Locate the cell with the specified text and output its (x, y) center coordinate. 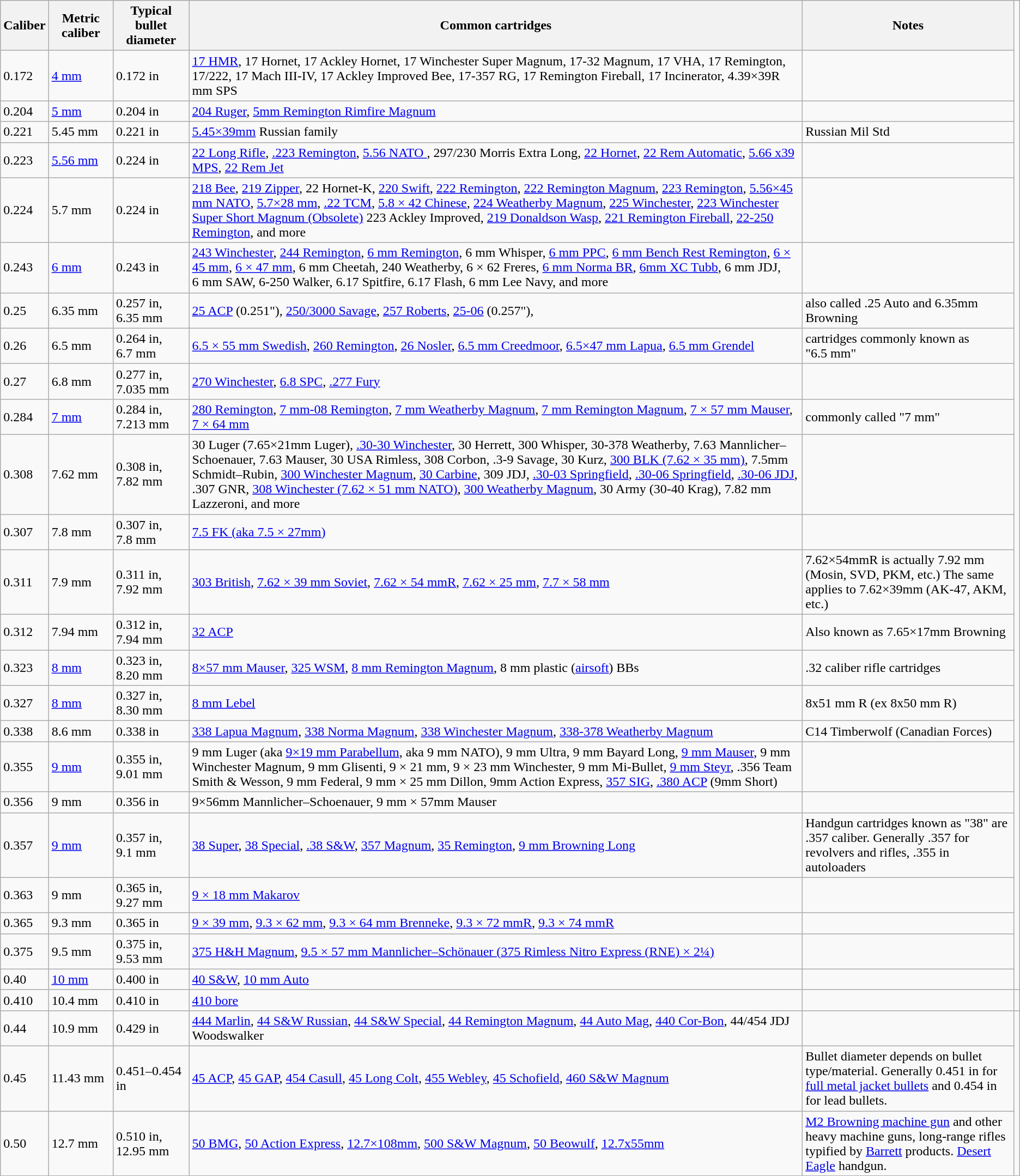
11.43 mm (81, 1078)
0.312 (25, 632)
8 mm Lebel (496, 703)
0.365 in, 9.27 mm (151, 895)
10.9 mm (81, 1028)
7.62×54mmR is actually 7.92 mm (Mosin, SVD, PKM, etc.) The same applies to 7.62×39mm (AK-47, AKM, etc.) (908, 582)
410 bore (496, 1000)
270 Winchester, 6.8 SPC, .277 Fury (496, 381)
0.221 (25, 132)
C14 Timberwolf (Canadian Forces) (908, 731)
8.6 mm (81, 731)
0.338 (25, 731)
0.172 in (151, 76)
6.8 mm (81, 381)
0.365 in (151, 923)
0.40 (25, 979)
9 × 18 mm Makarov (496, 895)
4 mm (81, 76)
9 × 39 mm, 9.3 × 62 mm, 9.3 × 64 mm Brenneke, 9.3 × 72 mmR, 9.3 × 74 mmR (496, 923)
cartridges commonly known as "6.5 mm" (908, 345)
10.4 mm (81, 1000)
0.277 in, 7.035 mm (151, 381)
7.8 mm (81, 532)
0.363 (25, 895)
0.172 (25, 76)
8x51 mm R (ex 8x50 mm R) (908, 703)
0.27 (25, 381)
0.400 in (151, 979)
0.429 in (151, 1028)
0.307 in, 7.8 mm (151, 532)
50 BMG, 50 Action Express, 12.7×108mm, 500 S&W Magnum, 50 Beowulf, 12.7x55mm (496, 1143)
0.45 (25, 1078)
0.410 in (151, 1000)
32 ACP (496, 632)
0.338 in (151, 731)
6.35 mm (81, 311)
22 Long Rifle, .223 Remington, 5.56 NATO , 297/230 Morris Extra Long, 22 Hornet, 22 Rem Automatic, 5.66 x39 MPS, 22 Rem Jet (496, 160)
0.44 (25, 1028)
8×57 mm Mauser, 325 WSM, 8 mm Remington Magnum, 8 mm plastic (airsoft) BBs (496, 668)
7.94 mm (81, 632)
0.327 (25, 703)
Handgun cartridges known as "38" are .357 caliber. Generally .357 for revolvers and rifles, .355 in autoloaders (908, 845)
0.311 in, 7.92 mm (151, 582)
204 Ruger, 5mm Remington Rimfire Magnum (496, 111)
0.264 in, 6.7 mm (151, 345)
38 Super, 38 Special, .38 S&W, 357 Magnum, 35 Remington, 9 mm Browning Long (496, 845)
Bullet diameter depends on bullet type/material. Generally 0.451 in for full metal jacket bullets and 0.454 in for lead bullets. (908, 1078)
Caliber (25, 26)
0.355 in, 9.01 mm (151, 767)
Common cartridges (496, 26)
5 mm (81, 111)
0.243 (25, 268)
0.308 in, 7.82 mm (151, 474)
9.3 mm (81, 923)
.32 caliber rifle cartridges (908, 668)
0.365 (25, 923)
0.375 (25, 951)
0.204 in (151, 111)
0.26 (25, 345)
0.357 in, 9.1 mm (151, 845)
9.5 mm (81, 951)
25 ACP (0.251"), 250/3000 Savage, 257 Roberts, 25-06 (0.257"), (496, 311)
0.375 in, 9.53 mm (151, 951)
0.356 in (151, 802)
0.224 (25, 210)
also called .25 Auto and 6.35mm Browning (908, 311)
0.355 (25, 767)
303 British, 7.62 × 39 mm Soviet, 7.62 × 54 mmR, 7.62 × 25 mm, 7.7 × 58 mm (496, 582)
0.25 (25, 311)
0.308 (25, 474)
0.312 in, 7.94 mm (151, 632)
280 Remington, 7 mm-08 Remington, 7 mm Weatherby Magnum, 7 mm Remington Magnum, 7 × 57 mm Mauser, 7 × 64 mm (496, 416)
Also known as 7.65×17mm Browning (908, 632)
5.45 mm (81, 132)
0.221 in (151, 132)
12.7 mm (81, 1143)
0.311 (25, 582)
6 mm (81, 268)
40 S&W, 10 mm Auto (496, 979)
0.510 in, 12.95 mm (151, 1143)
Russian Mil Std (908, 132)
0.223 (25, 160)
0.356 (25, 802)
7 mm (81, 416)
7.62 mm (81, 474)
10 mm (81, 979)
0.410 (25, 1000)
0.284 (25, 416)
5.7 mm (81, 210)
7.9 mm (81, 582)
Typical bullet diameter (151, 26)
0.323 in, 8.20 mm (151, 668)
6.5 × 55 mm Swedish, 260 Remington, 26 Nosler, 6.5 mm Creedmoor, 6.5×47 mm Lapua, 6.5 mm Grendel (496, 345)
5.45×39mm Russian family (496, 132)
5.56 mm (81, 160)
0.257 in, 6.35 mm (151, 311)
338 Lapua Magnum, 338 Norma Magnum, 338 Winchester Magnum, 338-378 Weatherby Magnum (496, 731)
0.243 in (151, 268)
Notes (908, 26)
0.451–0.454 in (151, 1078)
Metric caliber (81, 26)
0.204 (25, 111)
9×56mm Mannlicher–Schoenauer, 9 mm × 57mm Mauser (496, 802)
0.357 (25, 845)
444 Marlin, 44 S&W Russian, 44 S&W Special, 44 Remington Magnum, 44 Auto Mag, 440 Cor-Bon, 44/454 JDJ Woodswalker (496, 1028)
7.5 FK (aka 7.5 × 27mm) (496, 532)
6.5 mm (81, 345)
0.307 (25, 532)
45 ACP, 45 GAP, 454 Casull, 45 Long Colt, 455 Webley, 45 Schofield, 460 S&W Magnum (496, 1078)
0.323 (25, 668)
0.327 in, 8.30 mm (151, 703)
0.50 (25, 1143)
commonly called "7 mm" (908, 416)
0.284 in, 7.213 mm (151, 416)
M2 Browning machine gun and other heavy machine guns, long-range rifles typified by Barrett products. Desert Eagle handgun. (908, 1143)
375 H&H Magnum, 9.5 × 57 mm Mannlicher–Schönauer (375 Rimless Nitro Express (RNE) × 2¼) (496, 951)
